Search for the cell housing the specified text and yield its (x, y) center coordinate. 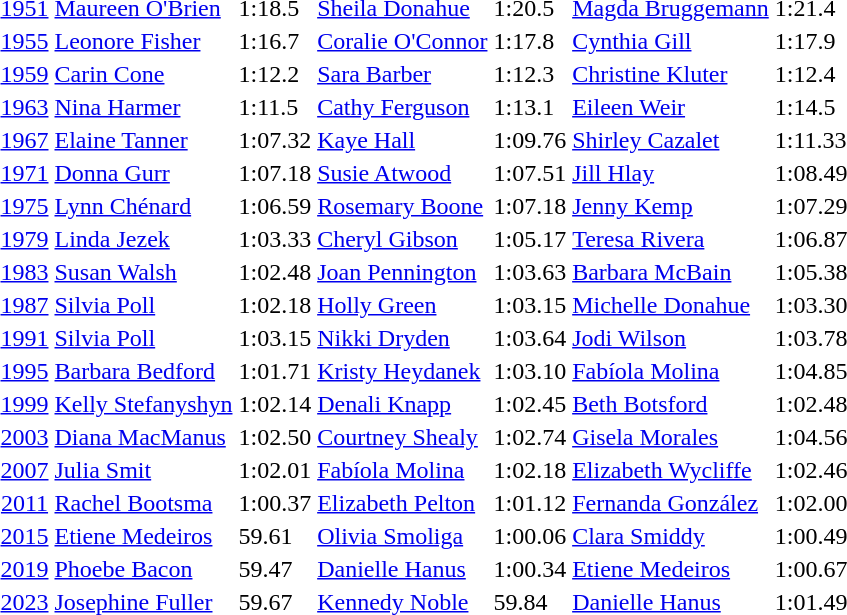
1:01.71 (275, 371)
Denali Knapp (402, 404)
1:07.51 (530, 173)
Cynthia Gill (671, 41)
Joan Pennington (402, 272)
1:03.33 (275, 239)
59.47 (275, 569)
Nikki Dryden (402, 338)
1:02.74 (530, 437)
1:12.3 (530, 74)
Kelly Stefanyshyn (144, 404)
1:07.32 (275, 140)
1:12.2 (275, 74)
Kaye Hall (402, 140)
Elaine Tanner (144, 140)
Clara Smiddy (671, 536)
1:00.37 (275, 503)
Kristy Heydanek (402, 371)
Michelle Donahue (671, 305)
Susie Atwood (402, 173)
1:02.48 (275, 272)
Cathy Ferguson (402, 107)
Donna Gurr (144, 173)
Diana MacManus (144, 437)
Jenny Kemp (671, 206)
Eileen Weir (671, 107)
Susan Walsh (144, 272)
Jill Hlay (671, 173)
Jodi Wilson (671, 338)
1:06.59 (275, 206)
Elizabeth Pelton (402, 503)
Carin Cone (144, 74)
1:03.63 (530, 272)
Barbara McBain (671, 272)
Courtney Shealy (402, 437)
1:02.45 (530, 404)
1:02.14 (275, 404)
Linda Jezek (144, 239)
Shirley Cazalet (671, 140)
1:01.12 (530, 503)
1:02.01 (275, 470)
Lynn Chénard (144, 206)
Beth Botsford (671, 404)
Rachel Bootsma (144, 503)
Christine Kluter (671, 74)
1:05.17 (530, 239)
Teresa Rivera (671, 239)
Leonore Fisher (144, 41)
Cheryl Gibson (402, 239)
1:17.8 (530, 41)
1:03.10 (530, 371)
Gisela Morales (671, 437)
Julia Smit (144, 470)
1:09.76 (530, 140)
1:11.5 (275, 107)
Barbara Bedford (144, 371)
Nina Harmer (144, 107)
Coralie O'Connor (402, 41)
Danielle Hanus (402, 569)
Sara Barber (402, 74)
Rosemary Boone (402, 206)
1:13.1 (530, 107)
1:03.64 (530, 338)
1:00.06 (530, 536)
59.61 (275, 536)
Phoebe Bacon (144, 569)
1:00.34 (530, 569)
Fernanda González (671, 503)
Olivia Smoliga (402, 536)
Elizabeth Wycliffe (671, 470)
1:02.50 (275, 437)
1:16.7 (275, 41)
Holly Green (402, 305)
